Determine the [X, Y] coordinate at the center of the cell enclosing the given text.  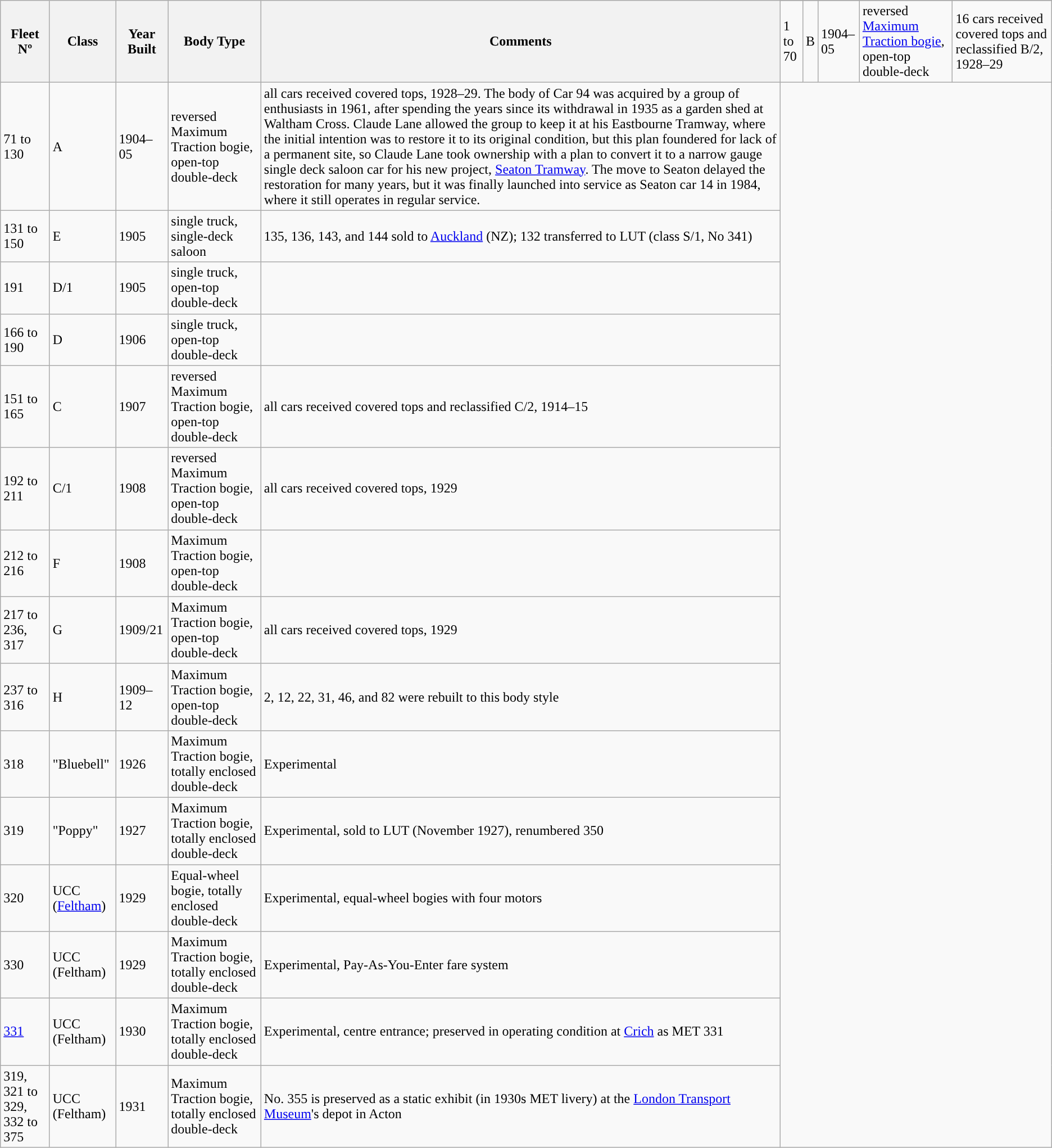
320 [25, 898]
318 [25, 763]
F [83, 563]
C [83, 406]
191 [25, 288]
135, 136, 143, and 144 sold to Auckland (NZ); 132 transferred to LUT (class S/1, No 341) [520, 236]
331 [25, 1032]
212 to 216 [25, 563]
A [83, 146]
1927 [142, 831]
2, 12, 22, 31, 46, and 82 were rebuilt to this body style [520, 697]
1907 [142, 406]
319 [25, 831]
1909/21 [142, 630]
217 to 236, 317 [25, 630]
D/1 [83, 288]
166 to 190 [25, 340]
Fleet Nº [25, 42]
71 to 130 [25, 146]
1 to 70 [791, 42]
Equal-wheel bogie, totally enclosed double-deck [215, 898]
1930 [142, 1032]
C/1 [83, 489]
No. 355 is preserved as a static exhibit (in 1930s MET livery) at the London Transport Museum's depot in Acton [520, 1106]
"Bluebell" [83, 763]
Experimental, Pay-As-You-Enter fare system [520, 965]
Experimental, centre entrance; preserved in operating condition at Crich as MET 331 [520, 1032]
"Poppy" [83, 831]
330 [25, 965]
G [83, 630]
all cars received covered tops and reclassified C/2, 1914–15 [520, 406]
E [83, 236]
D [83, 340]
237 to 316 [25, 697]
Experimental [520, 763]
H [83, 697]
single truck, single-deck saloon [215, 236]
Body Type [215, 42]
1931 [142, 1106]
Experimental, equal-wheel bogies with four motors [520, 898]
Year Built [142, 42]
16 cars received covered tops and reclassified B/2, 1928–29 [1002, 42]
Class [83, 42]
1926 [142, 763]
Comments [520, 42]
1906 [142, 340]
192 to 211 [25, 489]
151 to 165 [25, 406]
B [810, 42]
131 to 150 [25, 236]
319, 321 to 329, 332 to 375 [25, 1106]
Experimental, sold to LUT (November 1927), renumbered 350 [520, 831]
1909–12 [142, 697]
